Pinpoint the cell where the given text exists, returning its [X, Y] midpoint coordinate. 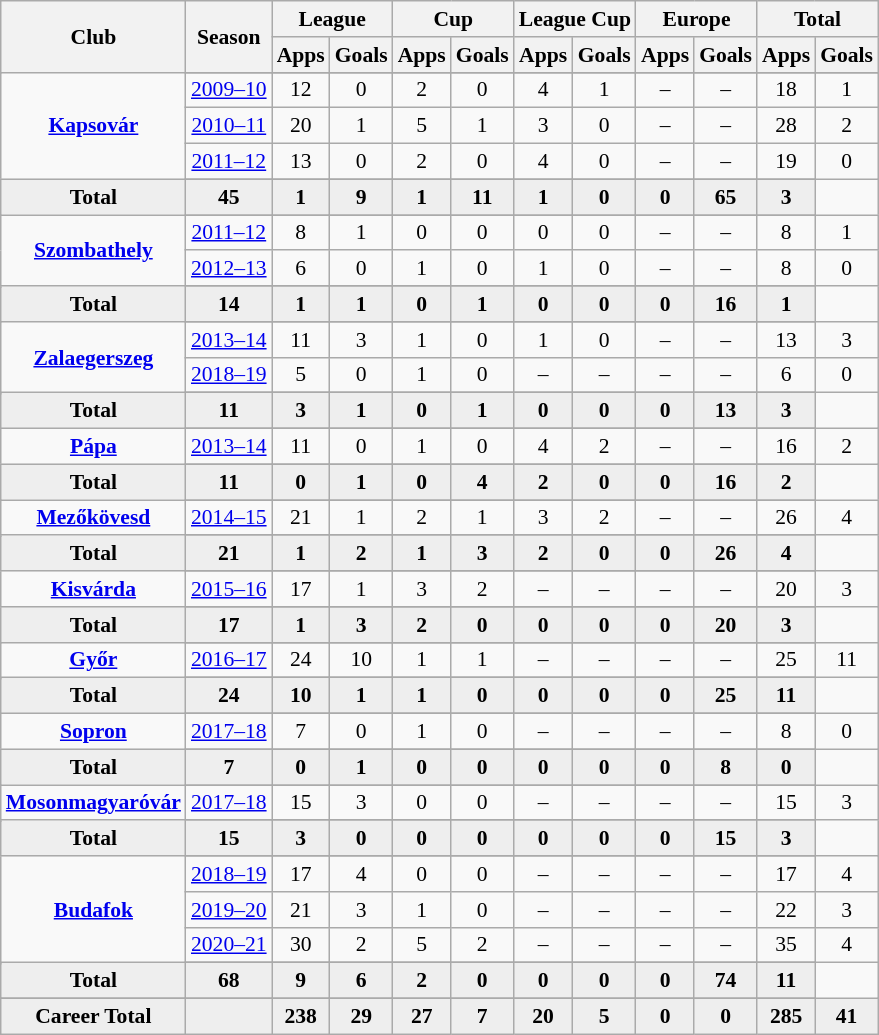
League Cup [575, 19]
Career Total [94, 1017]
2015–16 [229, 589]
Europe [696, 19]
Budafok [94, 910]
68 [229, 981]
Season [229, 36]
35 [786, 945]
27 [422, 1017]
Győr [94, 660]
Pápa [94, 447]
Mezőkövesd [94, 518]
2014–15 [229, 518]
18 [786, 90]
Cup [454, 19]
74 [726, 981]
45 [229, 197]
League [332, 19]
28 [786, 126]
30 [301, 945]
238 [301, 1017]
Mosonmagyaróvár [94, 803]
2019–20 [229, 910]
19 [786, 162]
65 [726, 197]
2012–13 [229, 269]
Sopron [94, 732]
285 [786, 1017]
12 [301, 90]
Szombathely [94, 250]
22 [786, 910]
29 [362, 1017]
14 [229, 304]
Club [94, 36]
2010–11 [229, 126]
41 [846, 1017]
Kisvárda [94, 589]
Kapsovár [94, 126]
2016–17 [229, 660]
Zalaegerszeg [94, 358]
2009–10 [229, 90]
2020–21 [229, 945]
